Provide the (X, Y) coordinate of the cell's center where the given text is located.  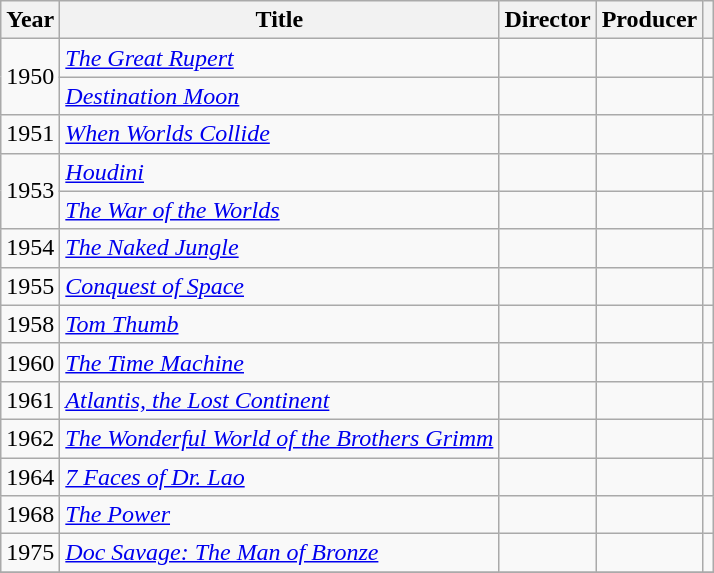
The Time Machine (280, 362)
Destination Moon (280, 96)
Producer (650, 20)
1962 (30, 438)
1955 (30, 286)
1968 (30, 515)
Title (280, 20)
1960 (30, 362)
The Wonderful World of the Brothers Grimm (280, 438)
When Worlds Collide (280, 134)
1950 (30, 77)
Director (548, 20)
1975 (30, 553)
1951 (30, 134)
7 Faces of Dr. Lao (280, 477)
The Power (280, 515)
Year (30, 20)
Tom Thumb (280, 324)
Doc Savage: The Man of Bronze (280, 553)
Conquest of Space (280, 286)
The Naked Jungle (280, 248)
Atlantis, the Lost Continent (280, 400)
1964 (30, 477)
Houdini (280, 172)
1953 (30, 191)
1958 (30, 324)
1961 (30, 400)
The Great Rupert (280, 58)
1954 (30, 248)
The War of the Worlds (280, 210)
